From the cell containing the given text, extract its center point as (x, y) coordinate. 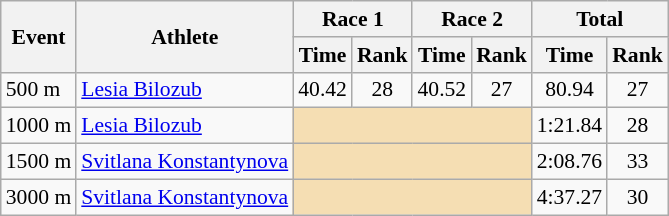
Race 1 (352, 19)
40.42 (322, 90)
4:37.27 (570, 197)
1:21.84 (570, 126)
Race 2 (472, 19)
1000 m (38, 126)
30 (638, 197)
40.52 (442, 90)
500 m (38, 90)
3000 m (38, 197)
Total (600, 19)
1500 m (38, 162)
Event (38, 36)
80.94 (570, 90)
Athlete (184, 36)
2:08.76 (570, 162)
33 (638, 162)
